Detect which cell encompasses the target text, then output its [x, y] center coordinate. 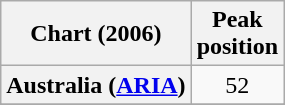
52 [237, 85]
Chart (2006) [96, 34]
Australia (ARIA) [96, 85]
Peakposition [237, 34]
